Determine the [x, y] coordinate at the center of the cell enclosing the given text.  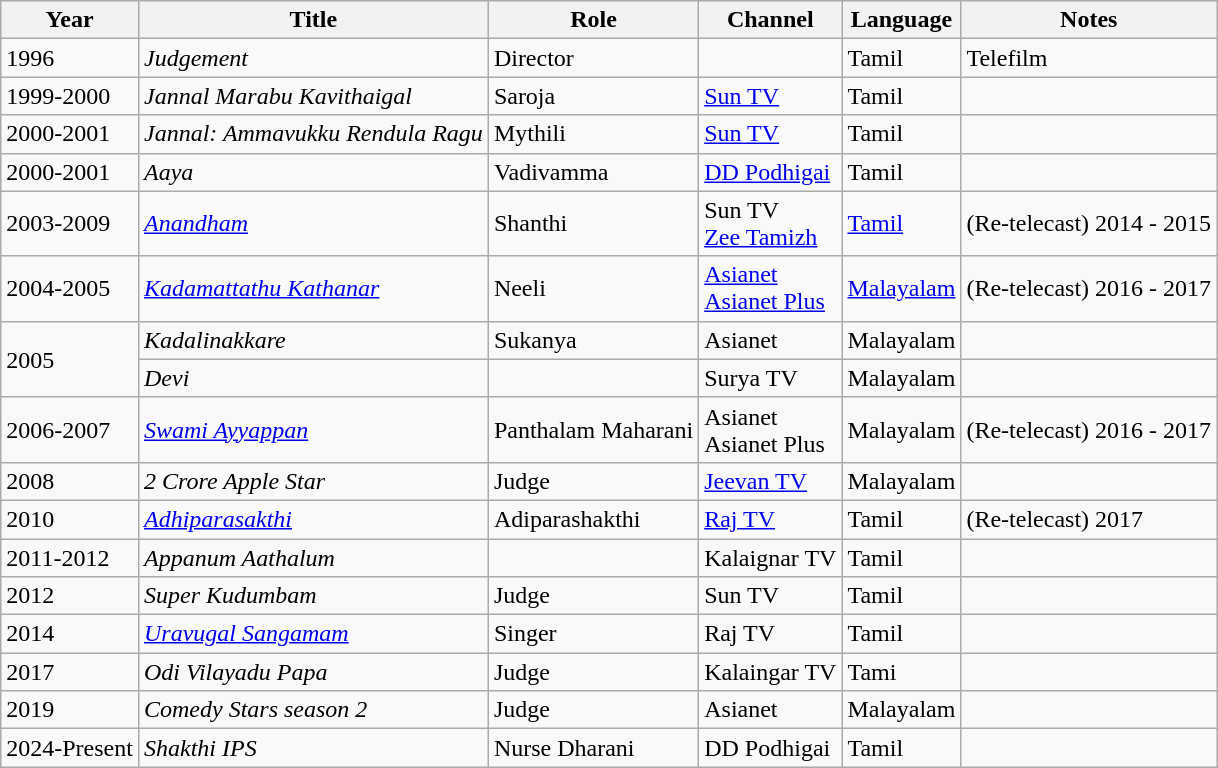
Nurse Dharani [593, 748]
Judgement [313, 58]
Aaya [313, 172]
(Re-telecast) 2014 - 2015 [1089, 224]
Mythili [593, 134]
Devi [313, 378]
Surya TV [770, 378]
Jeevan TV [770, 481]
2010 [70, 519]
Kadalinakkare [313, 340]
2024-Present [70, 748]
2004-2005 [70, 288]
(Re-telecast) 2017 [1089, 519]
Kalaignar TV [770, 557]
1999-2000 [70, 96]
Channel [770, 20]
Panthalam Maharani [593, 430]
Sukanya [593, 340]
Comedy Stars season 2 [313, 710]
Appanum Aathalum [313, 557]
2014 [70, 634]
2017 [70, 672]
Saroja [593, 96]
Tami [902, 672]
Adhiparasakthi [313, 519]
Title [313, 20]
Vadivamma [593, 172]
Role [593, 20]
Kalaingar TV [770, 672]
2019 [70, 710]
Year [70, 20]
Uravugal Sangamam [313, 634]
2003-2009 [70, 224]
Neeli [593, 288]
Jannal Marabu Kavithaigal [313, 96]
2006-2007 [70, 430]
Sun TVZee Tamizh [770, 224]
1996 [70, 58]
Anandham [313, 224]
2011-2012 [70, 557]
Super Kudumbam [313, 596]
Jannal: Ammavukku Rendula Ragu [313, 134]
Shanthi [593, 224]
Director [593, 58]
Adiparashakthi [593, 519]
Kadamattathu Kathanar [313, 288]
Shakthi IPS [313, 748]
Swami Ayyappan [313, 430]
Language [902, 20]
2008 [70, 481]
2012 [70, 596]
Singer [593, 634]
2005 [70, 359]
Notes [1089, 20]
2 Crore Apple Star [313, 481]
Odi Vilayadu Papa [313, 672]
Telefilm [1089, 58]
